From the cell containing the given text, extract its center point as (X, Y) coordinate. 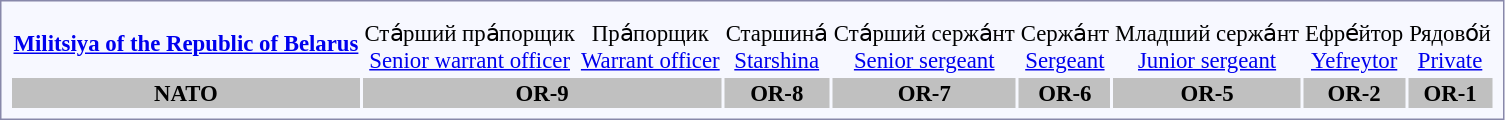
Ста́рший пра́порщикSenior warrant officer (470, 46)
Ефре́йторYefreytor (1354, 46)
Рядово́йPrivate (1450, 46)
OR-2 (1354, 93)
Ста́рший сержа́нтSenior sergeant (924, 46)
Пра́порщикWarrant officer (650, 46)
Младший cержа́нтJunior sergeant (1208, 46)
OR-5 (1208, 93)
OR-6 (1064, 93)
OR-7 (924, 93)
Старшина́Starshina (776, 46)
OR-8 (776, 93)
Сержа́нтSergeant (1064, 46)
Militsiya of the Republic of Belarus (186, 44)
OR-1 (1450, 93)
OR-9 (542, 93)
NATO (186, 93)
